Capture the cell that displays the provided text and extract its [x, y] central coordinate. 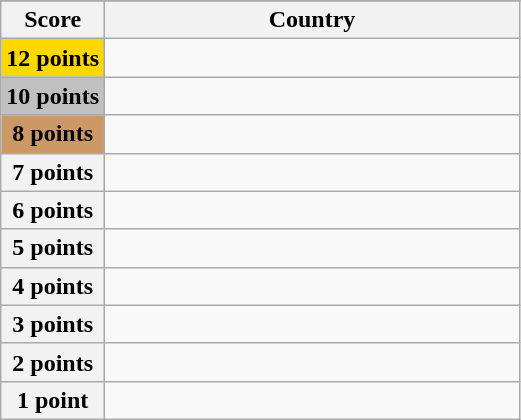
Country [312, 20]
5 points [53, 248]
7 points [53, 172]
1 point [53, 400]
6 points [53, 210]
Score [53, 20]
8 points [53, 134]
4 points [53, 286]
12 points [53, 58]
10 points [53, 96]
3 points [53, 324]
2 points [53, 362]
